For the text-containing cell, return its midpoint in (X, Y) coordinate format. 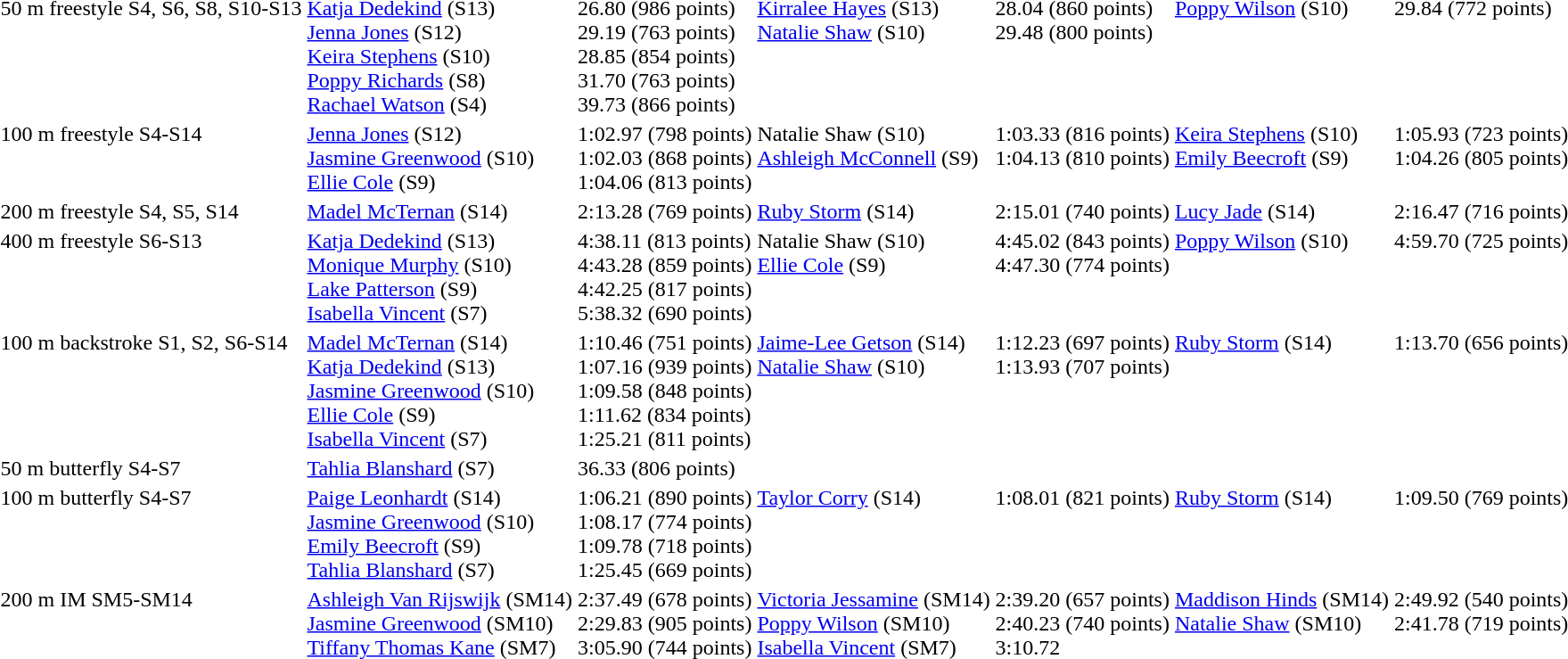
1:10.46 (751 points)1:07.16 (939 points)1:09.58 (848 points)1:11.62 (834 points)1:25.21 (811 points) (665, 391)
1:03.33 (816 points)1:04.13 (810 points) (1082, 158)
1:08.01 (821 points) (1082, 533)
4:38.11 (813 points) 4:43.28 (859 points)4:42.25 (817 points)5:38.32 (690 points) (665, 276)
Taylor Corry (S14) (874, 533)
Madel McTernan (S14)Katja Dedekind (S13)Jasmine Greenwood (S10)Ellie Cole (S9)Isabella Vincent (S7) (440, 391)
Katja Dedekind (S13)Monique Murphy (S10)Lake Patterson (S9)Isabella Vincent (S7) (440, 276)
Madel McTernan (S14) (440, 211)
Keira Stephens (S10)Emily Beecroft (S9) (1282, 158)
Paige Leonhardt (S14)Jasmine Greenwood (S10)Emily Beecroft (S9)Tahlia Blanshard (S7) (440, 533)
1:12.23 (697 points)1:13.93 (707 points) (1082, 391)
4:45.02 (843 points)4:47.30 (774 points) (1082, 276)
Natalie Shaw (S10)Ashleigh McConnell (S9) (874, 158)
Tahlia Blanshard (S7) (440, 468)
Natalie Shaw (S10)Ellie Cole (S9) (874, 276)
Poppy Wilson (S10) (1282, 276)
1:06.21 (890 points)1:08.17 (774 points)1:09.78 (718 points)1:25.45 (669 points) (665, 533)
2:13.28 (769 points) (665, 211)
Lucy Jade (S14) (1282, 211)
36.33 (806 points) (665, 468)
1:02.97 (798 points)1:02.03 (868 points)1:04.06 (813 points) (665, 158)
Jenna Jones (S12)Jasmine Greenwood (S10)Ellie Cole (S9) (440, 158)
Jaime-Lee Getson (S14)Natalie Shaw (S10) (874, 391)
2:15.01 (740 points) (1082, 211)
